Return the [x, y] coordinate for the center point of the cell that contains the specified text.  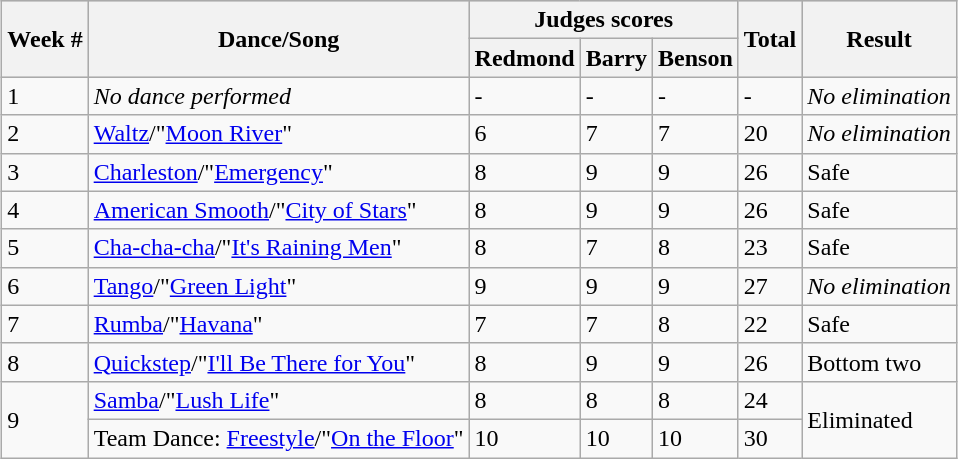
Rumba/"Havana" [278, 324]
Redmond [524, 58]
Bottom two [879, 362]
3 [45, 172]
Samba/"Lush Life" [278, 400]
4 [45, 210]
24 [770, 400]
Barry [616, 58]
Judges scores [604, 20]
Result [879, 39]
Quickstep/"I'll Be There for You" [278, 362]
27 [770, 286]
Dance/Song [278, 39]
Week # [45, 39]
Waltz/"Moon River" [278, 134]
2 [45, 134]
22 [770, 324]
Tango/"Green Light" [278, 286]
Total [770, 39]
30 [770, 438]
No dance performed [278, 96]
5 [45, 248]
Eliminated [879, 419]
20 [770, 134]
Team Dance: Freestyle/"On the Floor" [278, 438]
Benson [696, 58]
Cha-cha-cha/"It's Raining Men" [278, 248]
1 [45, 96]
Charleston/"Emergency" [278, 172]
23 [770, 248]
American Smooth/"City of Stars" [278, 210]
